Locate the cell with the specified text and output its [X, Y] center coordinate. 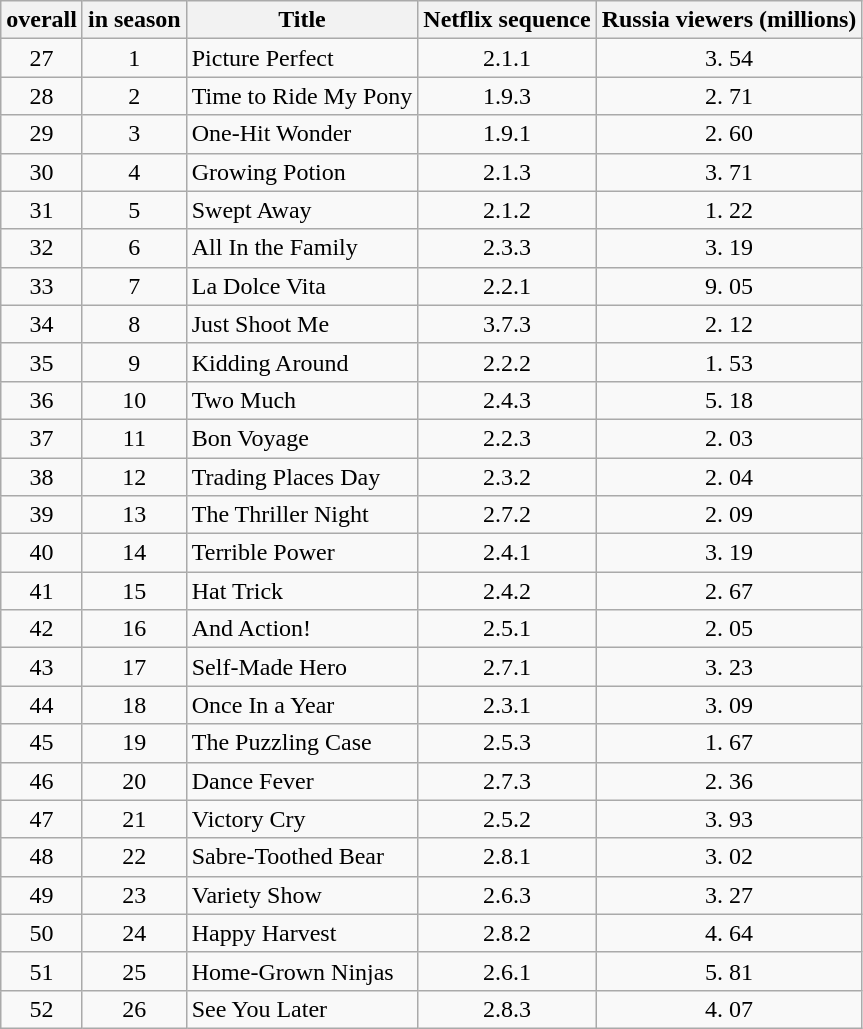
2.1.3 [507, 172]
2.2.1 [507, 286]
41 [42, 591]
One-Hit Wonder [302, 134]
Dance Fever [302, 781]
2.2.3 [507, 438]
33 [42, 286]
32 [42, 248]
Picture Perfect [302, 58]
5. 81 [729, 971]
49 [42, 895]
Once In a Year [302, 705]
2. 09 [729, 515]
Title [302, 20]
5 [134, 210]
2. 05 [729, 629]
2.6.3 [507, 895]
13 [134, 515]
2.5.1 [507, 629]
2.8.3 [507, 1009]
Terrible Power [302, 553]
10 [134, 400]
12 [134, 477]
Variety Show [302, 895]
39 [42, 515]
6 [134, 248]
2.1.2 [507, 210]
2. 67 [729, 591]
2.4.3 [507, 400]
2.3.2 [507, 477]
2.3.1 [507, 705]
42 [42, 629]
29 [42, 134]
50 [42, 933]
34 [42, 324]
Kidding Around [302, 362]
Just Shoot Me [302, 324]
overall [42, 20]
1. 22 [729, 210]
3. 23 [729, 667]
Victory Cry [302, 819]
52 [42, 1009]
The Puzzling Case [302, 743]
2 [134, 96]
1 [134, 58]
14 [134, 553]
43 [42, 667]
2. 71 [729, 96]
2. 36 [729, 781]
23 [134, 895]
7 [134, 286]
3. 09 [729, 705]
Trading Places Day [302, 477]
48 [42, 857]
28 [42, 96]
20 [134, 781]
46 [42, 781]
2.2.2 [507, 362]
Sabre-Toothed Bear [302, 857]
Russia viewers (millions) [729, 20]
Self-Made Hero [302, 667]
1.9.3 [507, 96]
31 [42, 210]
3. 71 [729, 172]
8 [134, 324]
Netflix sequence [507, 20]
See You Later [302, 1009]
9. 05 [729, 286]
3.7.3 [507, 324]
4. 64 [729, 933]
2.8.2 [507, 933]
30 [42, 172]
2.6.1 [507, 971]
2.7.3 [507, 781]
4. 07 [729, 1009]
2. 04 [729, 477]
37 [42, 438]
26 [134, 1009]
4 [134, 172]
Time to Ride My Pony [302, 96]
45 [42, 743]
Growing Potion [302, 172]
Swept Away [302, 210]
3. 27 [729, 895]
Bon Voyage [302, 438]
9 [134, 362]
3 [134, 134]
21 [134, 819]
2. 60 [729, 134]
22 [134, 857]
3. 93 [729, 819]
27 [42, 58]
2.4.1 [507, 553]
38 [42, 477]
1.9.1 [507, 134]
3. 54 [729, 58]
2.7.1 [507, 667]
16 [134, 629]
2. 12 [729, 324]
24 [134, 933]
Hat Trick [302, 591]
18 [134, 705]
2.8.1 [507, 857]
19 [134, 743]
The Thriller Night [302, 515]
1. 67 [729, 743]
2.7.2 [507, 515]
17 [134, 667]
5. 18 [729, 400]
2.4.2 [507, 591]
1. 53 [729, 362]
44 [42, 705]
3. 02 [729, 857]
25 [134, 971]
in season [134, 20]
La Dolce Vita [302, 286]
11 [134, 438]
47 [42, 819]
2. 03 [729, 438]
40 [42, 553]
15 [134, 591]
And Action! [302, 629]
51 [42, 971]
2.1.1 [507, 58]
2.3.3 [507, 248]
2.5.3 [507, 743]
All In the Family [302, 248]
2.5.2 [507, 819]
Happy Harvest [302, 933]
35 [42, 362]
Home-Grown Ninjas [302, 971]
36 [42, 400]
Two Much [302, 400]
